Locate the cell with the specified text and output its [X, Y] center coordinate. 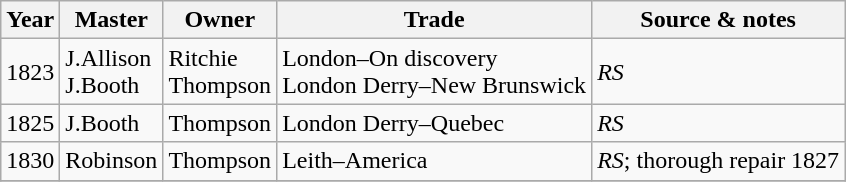
Source & notes [718, 20]
Year [30, 20]
Leith–America [434, 161]
Trade [434, 20]
London Derry–Quebec [434, 123]
Robinson [112, 161]
RS; thorough repair 1827 [718, 161]
1830 [30, 161]
J.AllisonJ.Booth [112, 72]
London–On discoveryLondon Derry–New Brunswick [434, 72]
RitchieThompson [220, 72]
Master [112, 20]
1825 [30, 123]
1823 [30, 72]
J.Booth [112, 123]
Owner [220, 20]
